Detect which cell encompasses the target text, then output its (x, y) center coordinate. 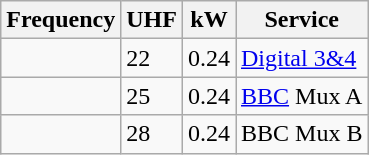
28 (152, 134)
22 (152, 58)
Digital 3&4 (302, 58)
UHF (152, 20)
BBC Mux A (302, 96)
kW (208, 20)
Frequency (61, 20)
25 (152, 96)
BBC Mux B (302, 134)
Service (302, 20)
